Provide the [x, y] coordinate of the cell's center where the given text is located.  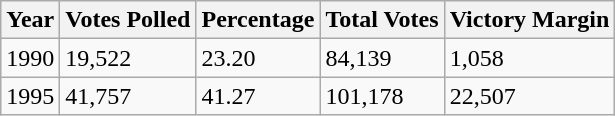
41,757 [128, 96]
Votes Polled [128, 20]
41.27 [258, 96]
19,522 [128, 58]
1,058 [530, 58]
101,178 [382, 96]
22,507 [530, 96]
1990 [30, 58]
Percentage [258, 20]
1995 [30, 96]
Year [30, 20]
84,139 [382, 58]
23.20 [258, 58]
Total Votes [382, 20]
Victory Margin [530, 20]
